Determine the [X, Y] coordinate at the center of the cell enclosing the given text.  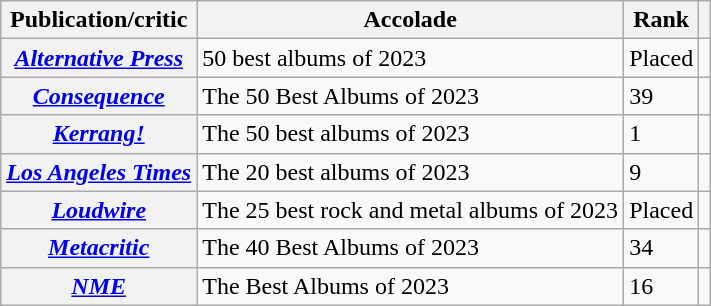
39 [662, 96]
Rank [662, 20]
Publication/critic [99, 20]
Accolade [410, 20]
50 best albums of 2023 [410, 58]
Alternative Press [99, 58]
1 [662, 134]
NME [99, 286]
The 20 best albums of 2023 [410, 172]
The Best Albums of 2023 [410, 286]
Kerrang! [99, 134]
Loudwire [99, 210]
The 50 Best Albums of 2023 [410, 96]
9 [662, 172]
The 50 best albums of 2023 [410, 134]
16 [662, 286]
Consequence [99, 96]
The 40 Best Albums of 2023 [410, 248]
34 [662, 248]
The 25 best rock and metal albums of 2023 [410, 210]
Metacritic [99, 248]
Los Angeles Times [99, 172]
